Provide the [x, y] coordinate of the cell's center where the given text is located.  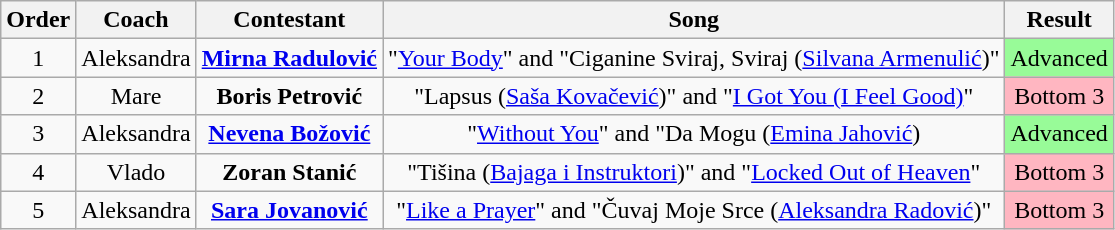
Mare [136, 96]
Mirna Radulović [289, 58]
Order [38, 20]
Result [1059, 20]
"Like a Prayer" and "Čuvaj Moje Srce (Aleksandra Radović)" [694, 210]
5 [38, 210]
"Without You" and "Da Mogu (Emina Jahović) [694, 134]
"Tišina (Bajaga i Instruktori)" and "Locked Out of Heaven" [694, 172]
"Lapsus (Saša Kovačević)" and "I Got You (I Feel Good)" [694, 96]
Nevena Božović [289, 134]
Vlado [136, 172]
4 [38, 172]
Sara Jovanović [289, 210]
"Your Body" and "Ciganine Sviraj, Sviraj (Silvana Armenulić)" [694, 58]
1 [38, 58]
Coach [136, 20]
3 [38, 134]
Song [694, 20]
Boris Petrović [289, 96]
2 [38, 96]
Contestant [289, 20]
Zoran Stanić [289, 172]
